Determine the [x, y] coordinate at the center of the cell enclosing the given text.  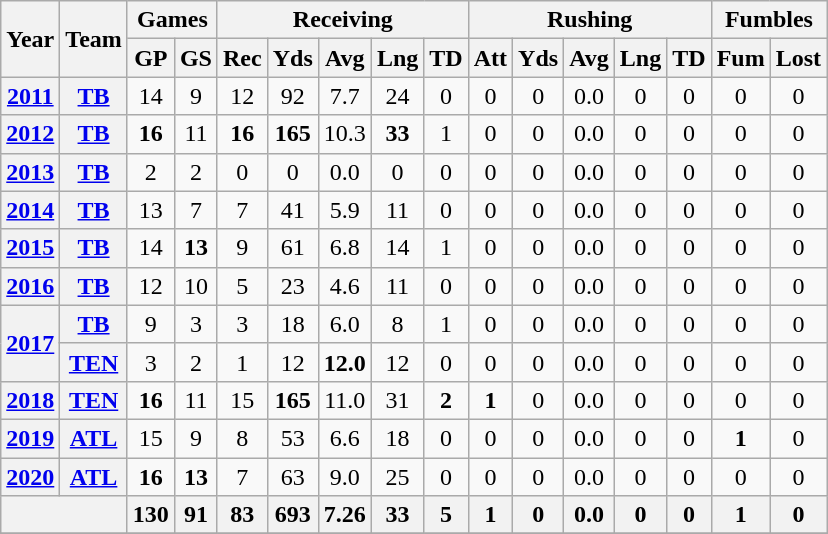
7.7 [344, 96]
31 [397, 400]
2011 [30, 96]
2020 [30, 477]
24 [397, 96]
Team [94, 39]
10 [196, 286]
2013 [30, 172]
2017 [30, 343]
91 [196, 515]
41 [292, 210]
2015 [30, 248]
Rec [242, 58]
Year [30, 39]
6.8 [344, 248]
11.0 [344, 400]
6.0 [344, 324]
61 [292, 248]
92 [292, 96]
Receiving [342, 20]
83 [242, 515]
2019 [30, 438]
2016 [30, 286]
6.6 [344, 438]
23 [292, 286]
Fumbles [768, 20]
53 [292, 438]
GS [196, 58]
12.0 [344, 362]
Games [172, 20]
9.0 [344, 477]
7.26 [344, 515]
Att [490, 58]
4.6 [344, 286]
693 [292, 515]
10.3 [344, 134]
2014 [30, 210]
130 [150, 515]
63 [292, 477]
Lost [798, 58]
2012 [30, 134]
Rushing [590, 20]
GP [150, 58]
Fum [740, 58]
5.9 [344, 210]
25 [397, 477]
2018 [30, 400]
